Search for the cell housing the specified text and yield its (X, Y) center coordinate. 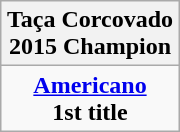
Taça Corcovado2015 Champion (90, 34)
Americano1st title (90, 98)
